Pinpoint the cell where the given text exists, returning its (X, Y) midpoint coordinate. 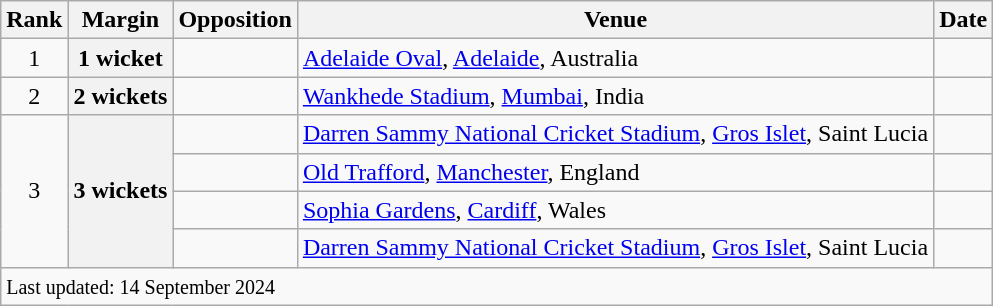
Wankhede Stadium, Mumbai, India (615, 96)
Last updated: 14 September 2024 (497, 286)
3 (34, 191)
Sophia Gardens, Cardiff, Wales (615, 210)
2 wickets (120, 96)
Adelaide Oval, Adelaide, Australia (615, 58)
Date (964, 20)
Margin (120, 20)
1 (34, 58)
Old Trafford, Manchester, England (615, 172)
Rank (34, 20)
2 (34, 96)
1 wicket (120, 58)
Venue (615, 20)
3 wickets (120, 191)
Opposition (235, 20)
